Extract the (x, y) coordinate from the center of the cell holding the provided text.  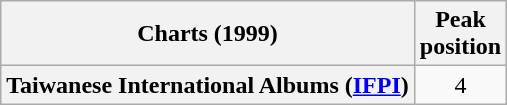
Charts (1999) (208, 34)
Peakposition (460, 34)
4 (460, 85)
Taiwanese International Albums (IFPI) (208, 85)
